Identify which cell holds the provided text, then report its (x, y) central coordinate. 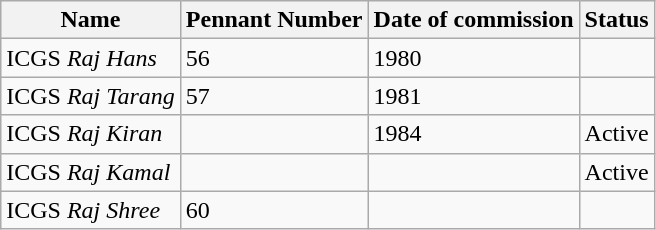
1980 (474, 58)
57 (274, 96)
1981 (474, 96)
ICGS Raj Shree (91, 210)
ICGS Raj Kiran (91, 134)
Pennant Number (274, 20)
ICGS Raj Tarang (91, 96)
1984 (474, 134)
Status (616, 20)
56 (274, 58)
60 (274, 210)
Date of commission (474, 20)
ICGS Raj Hans (91, 58)
ICGS Raj Kamal (91, 172)
Name (91, 20)
